Capture the cell that displays the provided text and extract its [X, Y] central coordinate. 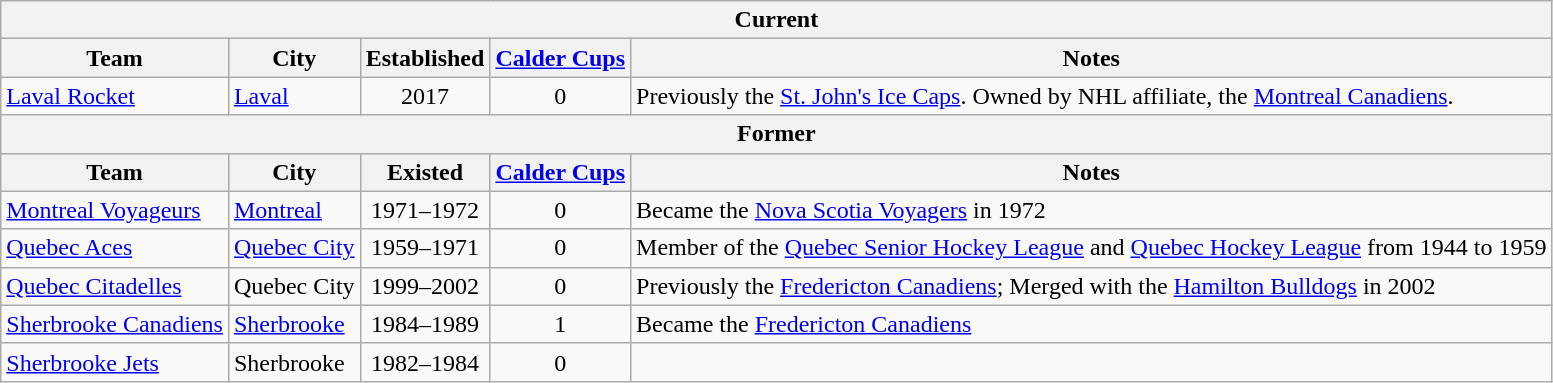
Quebec Citadelles [115, 286]
1959–1971 [425, 248]
1984–1989 [425, 324]
Existed [425, 172]
1982–1984 [425, 362]
2017 [425, 96]
Quebec Aces [115, 248]
Current [776, 20]
Sherbrooke Jets [115, 362]
Previously the Fredericton Canadiens; Merged with the Hamilton Bulldogs in 2002 [1092, 286]
Became the Fredericton Canadiens [1092, 324]
Sherbrooke Canadiens [115, 324]
Previously the St. John's Ice Caps. Owned by NHL affiliate, the Montreal Canadiens. [1092, 96]
Montreal Voyageurs [115, 210]
Former [776, 134]
Became the Nova Scotia Voyagers in 1972 [1092, 210]
Laval Rocket [115, 96]
Member of the Quebec Senior Hockey League and Quebec Hockey League from 1944 to 1959 [1092, 248]
1 [560, 324]
1999–2002 [425, 286]
Established [425, 58]
Laval [294, 96]
Montreal [294, 210]
1971–1972 [425, 210]
